Return (X, Y) of the center of cell containing provided text 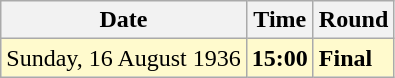
Final (353, 58)
Round (353, 20)
Date (124, 20)
15:00 (280, 58)
Time (280, 20)
Sunday, 16 August 1936 (124, 58)
